Output the (x, y) coordinate of the center of the cell containing the given text.  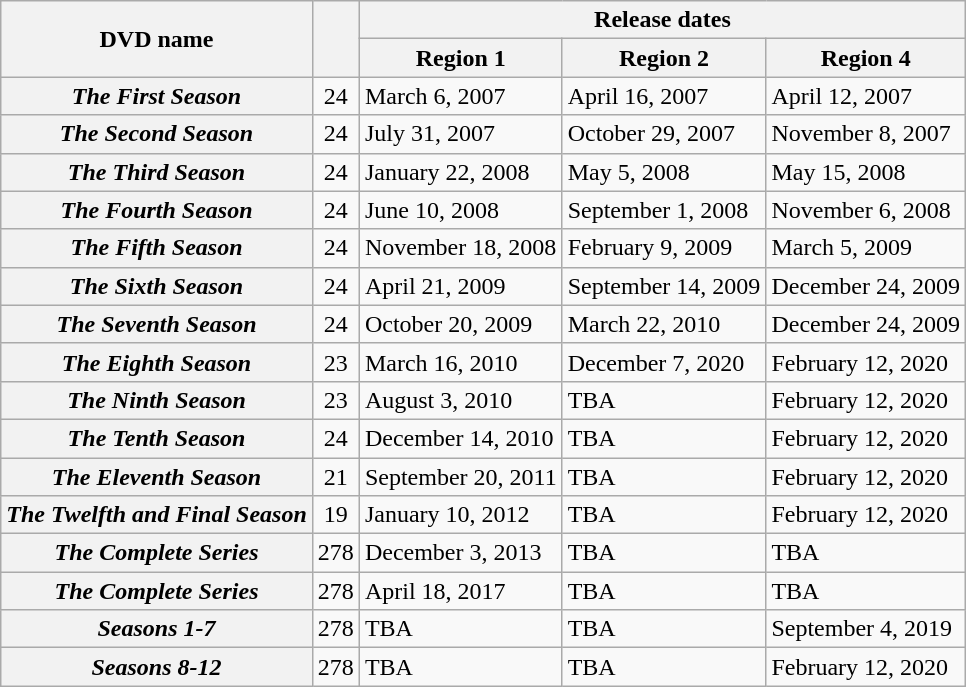
August 3, 2010 (460, 400)
Release dates (662, 20)
The Second Season (157, 134)
March 5, 2009 (866, 248)
DVD name (157, 39)
April 18, 2017 (460, 591)
October 20, 2009 (460, 324)
The Fifth Season (157, 248)
December 14, 2010 (460, 438)
November 18, 2008 (460, 248)
19 (336, 515)
The Fourth Season (157, 210)
The Twelfth and Final Season (157, 515)
September 4, 2019 (866, 629)
May 5, 2008 (664, 172)
February 9, 2009 (664, 248)
Seasons 1-7 (157, 629)
Region 4 (866, 58)
January 22, 2008 (460, 172)
Region 1 (460, 58)
The Eighth Season (157, 362)
21 (336, 477)
September 14, 2009 (664, 286)
The Tenth Season (157, 438)
December 7, 2020 (664, 362)
April 16, 2007 (664, 96)
April 12, 2007 (866, 96)
April 21, 2009 (460, 286)
The First Season (157, 96)
Seasons 8-12 (157, 667)
September 1, 2008 (664, 210)
January 10, 2012 (460, 515)
June 10, 2008 (460, 210)
The Ninth Season (157, 400)
The Third Season (157, 172)
December 3, 2013 (460, 553)
September 20, 2011 (460, 477)
The Sixth Season (157, 286)
July 31, 2007 (460, 134)
The Seventh Season (157, 324)
Region 2 (664, 58)
March 6, 2007 (460, 96)
March 22, 2010 (664, 324)
November 6, 2008 (866, 210)
March 16, 2010 (460, 362)
October 29, 2007 (664, 134)
November 8, 2007 (866, 134)
The Eleventh Season (157, 477)
May 15, 2008 (866, 172)
